Return (x, y) of the center of cell containing provided text 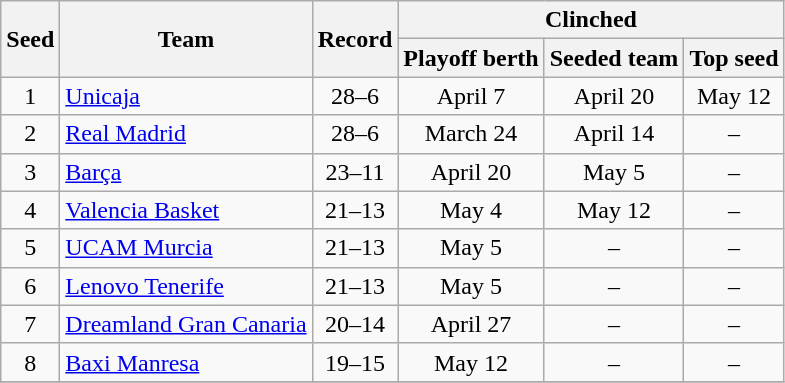
Real Madrid (186, 134)
Seeded team (614, 58)
Dreamland Gran Canaria (186, 324)
Clinched (591, 20)
UCAM Murcia (186, 248)
April 27 (471, 324)
Team (186, 39)
Valencia Basket (186, 210)
6 (30, 286)
Record (355, 39)
7 (30, 324)
March 24 (471, 134)
23–11 (355, 172)
May 4 (471, 210)
8 (30, 362)
Barça (186, 172)
3 (30, 172)
Top seed (734, 58)
4 (30, 210)
19–15 (355, 362)
April 14 (614, 134)
20–14 (355, 324)
Seed (30, 39)
Baxi Manresa (186, 362)
1 (30, 96)
Playoff berth (471, 58)
2 (30, 134)
Unicaja (186, 96)
April 7 (471, 96)
Lenovo Tenerife (186, 286)
5 (30, 248)
